Return [x, y] of the center of cell containing provided text 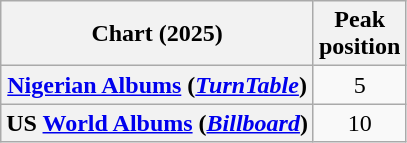
5 [359, 85]
Nigerian Albums (TurnTable) [158, 85]
Peakposition [359, 34]
10 [359, 123]
US World Albums (Billboard) [158, 123]
Chart (2025) [158, 34]
